Search for the cell housing the specified text and yield its [x, y] center coordinate. 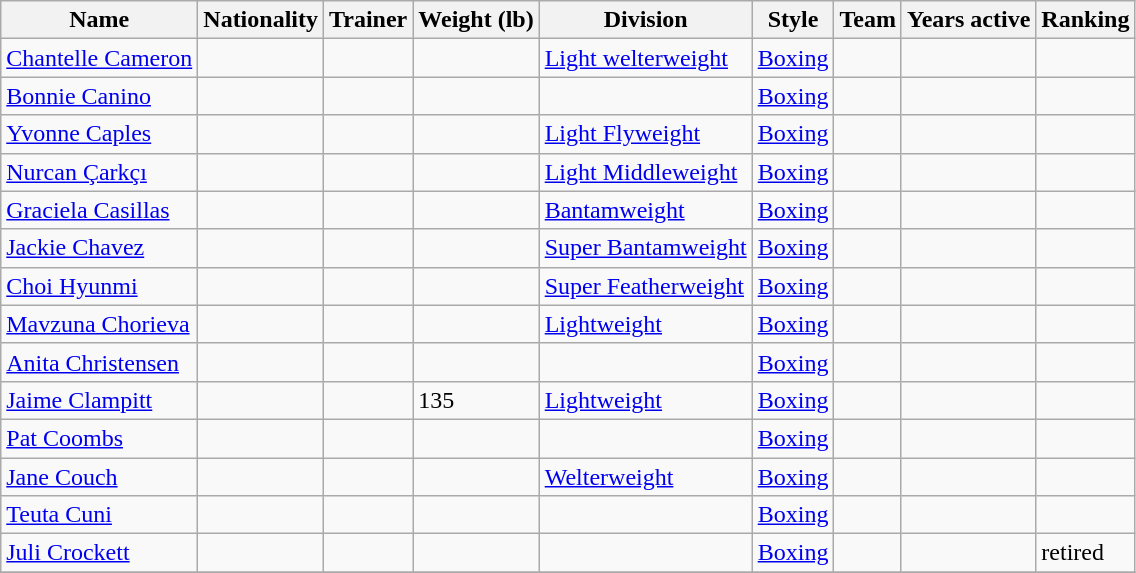
Bonnie Canino [100, 96]
Chantelle Cameron [100, 58]
Juli Crockett [100, 553]
Mavzuna Chorieva [100, 324]
Super Featherweight [646, 286]
Style [793, 20]
Ranking [1086, 20]
Welterweight [646, 477]
Pat Coombs [100, 438]
Yvonne Caples [100, 134]
Name [100, 20]
135 [476, 400]
Division [646, 20]
Light Flyweight [646, 134]
Anita Christensen [100, 362]
Jaime Clampitt [100, 400]
Choi Hyunmi [100, 286]
Years active [968, 20]
Nationality [261, 20]
Graciela Casillas [100, 210]
Weight (lb) [476, 20]
Jackie Chavez [100, 248]
Trainer [368, 20]
Light Middleweight [646, 172]
retired [1086, 553]
Light welterweight [646, 58]
Nurcan Çarkçı [100, 172]
Super Bantamweight [646, 248]
Jane Couch [100, 477]
Bantamweight [646, 210]
Team [868, 20]
Teuta Cuni [100, 515]
